Return [X, Y] of the center of cell containing provided text 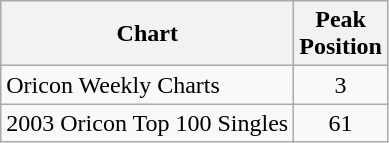
Chart [148, 34]
PeakPosition [341, 34]
Oricon Weekly Charts [148, 85]
3 [341, 85]
61 [341, 123]
2003 Oricon Top 100 Singles [148, 123]
